Locate the cell with the specified text and output its [X, Y] center coordinate. 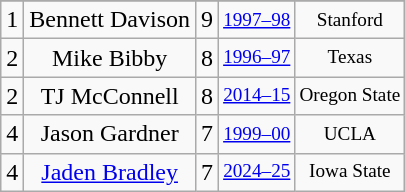
Iowa State [350, 172]
1997–98 [257, 20]
1996–97 [257, 58]
1999–00 [257, 134]
UCLA [350, 134]
Bennett Davison [110, 20]
Jaden Bradley [110, 172]
Oregon State [350, 96]
2014–15 [257, 96]
Mike Bibby [110, 58]
TJ McConnell [110, 96]
1 [12, 20]
9 [208, 20]
Texas [350, 58]
Stanford [350, 20]
Jason Gardner [110, 134]
2024–25 [257, 172]
